Locate the cell with the specified text and output its [x, y] center coordinate. 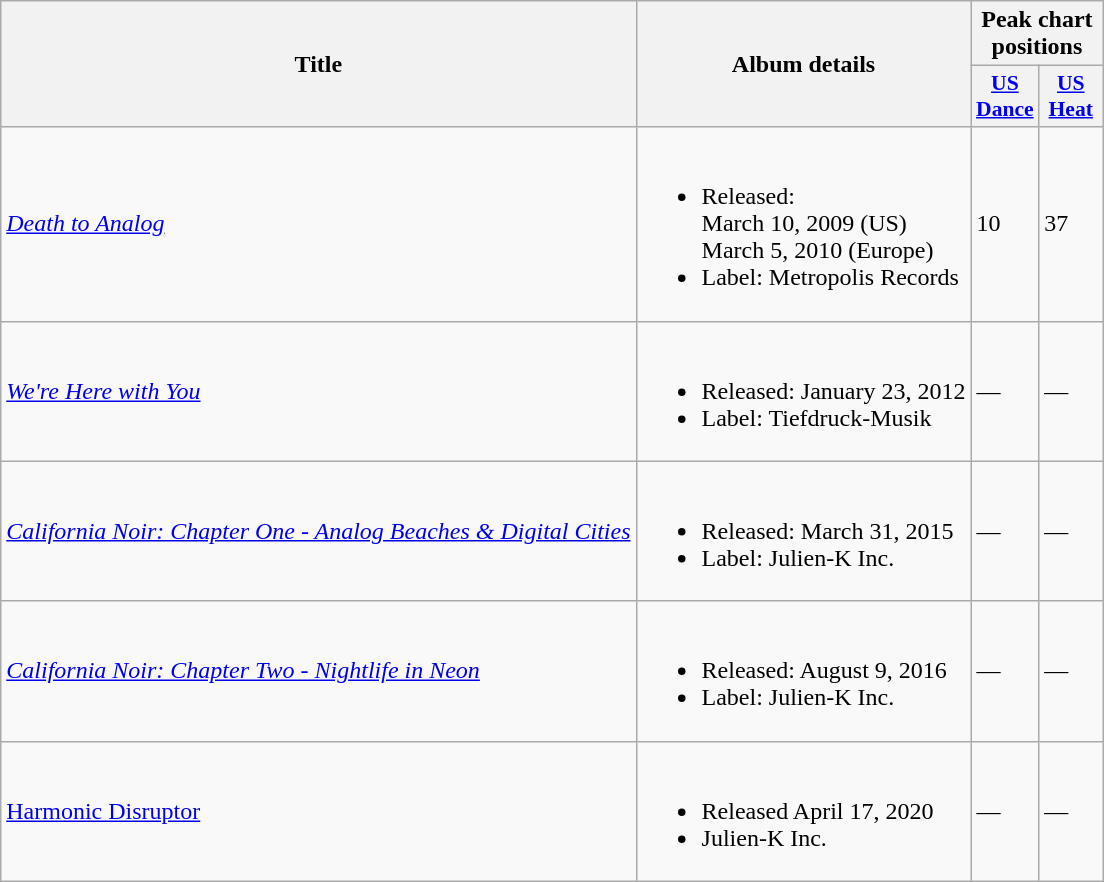
Released April 17, 2020Julien-K Inc. [804, 811]
Death to Analog [318, 224]
Released: January 23, 2012Label: Tiefdruck-Musik [804, 391]
Album details [804, 64]
10 [1005, 224]
USDance [1005, 96]
Harmonic Disruptor [318, 811]
Title [318, 64]
California Noir: Chapter Two - Nightlife in Neon [318, 671]
Released: August 9, 2016Label: Julien-K Inc. [804, 671]
We're Here with You [318, 391]
USHeat [1071, 96]
Released: March 31, 2015Label: Julien-K Inc. [804, 531]
37 [1071, 224]
Released:March 10, 2009 (US)March 5, 2010 (Europe)Label: Metropolis Records [804, 224]
California Noir: Chapter One - Analog Beaches & Digital Cities [318, 531]
Peak chart positions [1037, 34]
